Locate the cell with the specified text and output its [X, Y] center coordinate. 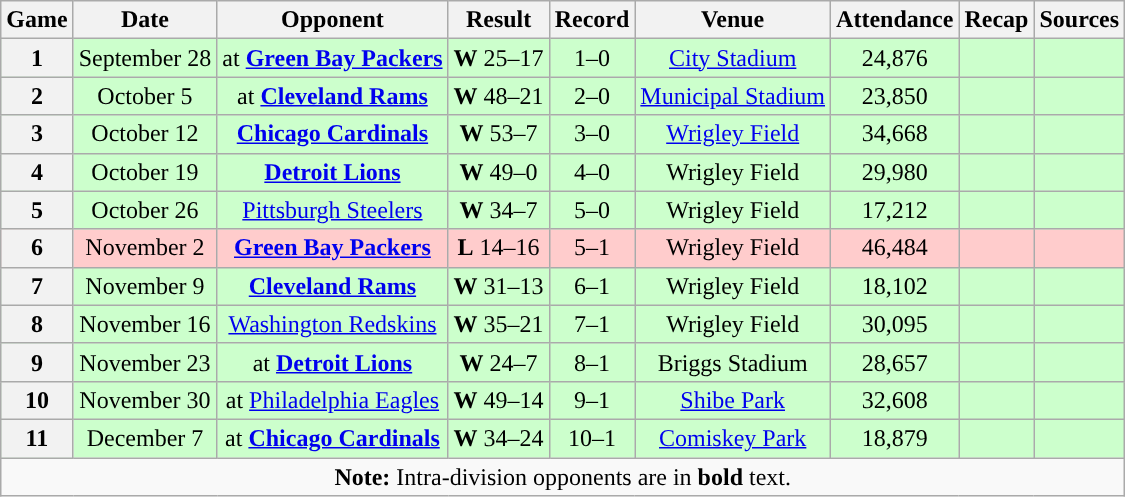
W 25–17 [498, 58]
Venue [733, 20]
W 34–7 [498, 210]
11 [37, 438]
6–1 [592, 286]
W 49–0 [498, 172]
Washington Redskins [332, 324]
W 48–21 [498, 96]
W 34–24 [498, 438]
October 12 [145, 134]
City Stadium [733, 58]
1–0 [592, 58]
5 [37, 210]
September 28 [145, 58]
Detroit Lions [332, 172]
W 31–13 [498, 286]
24,876 [895, 58]
18,879 [895, 438]
Shibe Park [733, 400]
November 30 [145, 400]
Opponent [332, 20]
December 7 [145, 438]
10 [37, 400]
29,980 [895, 172]
3–0 [592, 134]
Game [37, 20]
18,102 [895, 286]
3 [37, 134]
Note: Intra-division opponents are in bold text. [563, 477]
at Philadelphia Eagles [332, 400]
Comiskey Park [733, 438]
46,484 [895, 248]
10–1 [592, 438]
W 49–14 [498, 400]
7 [37, 286]
5–0 [592, 210]
32,608 [895, 400]
1 [37, 58]
Cleveland Rams [332, 286]
Municipal Stadium [733, 96]
28,657 [895, 362]
Result [498, 20]
6 [37, 248]
at Detroit Lions [332, 362]
Chicago Cardinals [332, 134]
W 35–21 [498, 324]
9 [37, 362]
L 14–16 [498, 248]
Recap [996, 20]
November 23 [145, 362]
8–1 [592, 362]
W 24–7 [498, 362]
November 16 [145, 324]
November 9 [145, 286]
7–1 [592, 324]
30,095 [895, 324]
17,212 [895, 210]
2–0 [592, 96]
4–0 [592, 172]
Record [592, 20]
November 2 [145, 248]
4 [37, 172]
34,668 [895, 134]
Briggs Stadium [733, 362]
2 [37, 96]
at Cleveland Rams [332, 96]
Pittsburgh Steelers [332, 210]
5–1 [592, 248]
9–1 [592, 400]
Green Bay Packers [332, 248]
Attendance [895, 20]
at Green Bay Packers [332, 58]
at Chicago Cardinals [332, 438]
8 [37, 324]
October 26 [145, 210]
October 19 [145, 172]
Date [145, 20]
23,850 [895, 96]
W 53–7 [498, 134]
October 5 [145, 96]
Sources [1080, 20]
